Output the [x, y] coordinate of the center of the cell containing the given text.  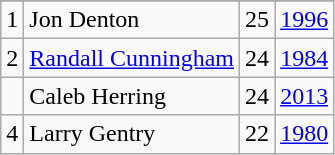
25 [258, 20]
Jon Denton [132, 20]
Larry Gentry [132, 134]
Caleb Herring [132, 96]
1984 [304, 58]
22 [258, 134]
4 [12, 134]
1996 [304, 20]
2013 [304, 96]
Randall Cunningham [132, 58]
1 [12, 20]
2 [12, 58]
1980 [304, 134]
